Find where the given text appears and provide that cell's center as [X, Y] coordinate. 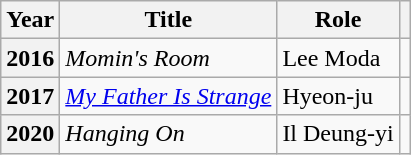
Lee Moda [338, 58]
My Father Is Strange [168, 96]
2016 [30, 58]
Hanging On [168, 134]
Momin's Room [168, 58]
Hyeon-ju [338, 96]
Il Deung-yi [338, 134]
Year [30, 20]
2020 [30, 134]
Role [338, 20]
2017 [30, 96]
Title [168, 20]
